Extract the (X, Y) coordinate from the center of the cell holding the provided text.  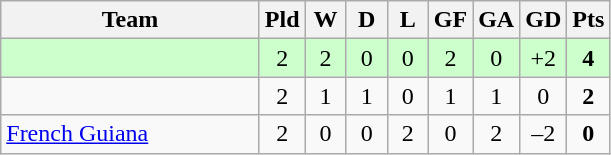
French Guiana (130, 134)
GA (496, 20)
D (366, 20)
W (326, 20)
–2 (544, 134)
Pld (282, 20)
+2 (544, 58)
GD (544, 20)
L (408, 20)
4 (588, 58)
GF (450, 20)
Pts (588, 20)
Team (130, 20)
